Provide the (x, y) coordinate of the cell's center where the given text is located.  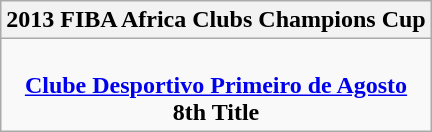
Clube Desportivo Primeiro de Agosto8th Title (216, 85)
2013 FIBA Africa Clubs Champions Cup (216, 20)
